Determine the [X, Y] coordinate at the center of the cell enclosing the given text.  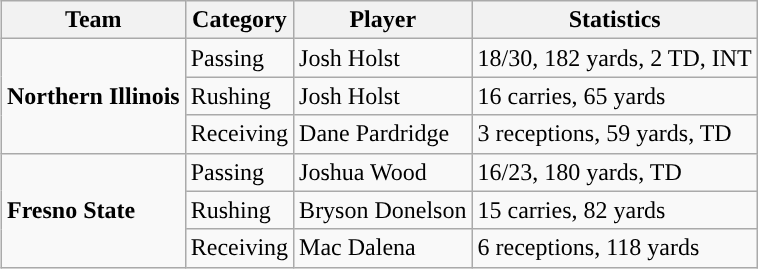
Northern Illinois [93, 96]
3 receptions, 59 yards, TD [614, 134]
Category [239, 20]
16 carries, 65 yards [614, 96]
Mac Dalena [383, 248]
Statistics [614, 20]
Bryson Donelson [383, 210]
Player [383, 20]
15 carries, 82 yards [614, 210]
Team [93, 20]
6 receptions, 118 yards [614, 248]
Fresno State [93, 210]
18/30, 182 yards, 2 TD, INT [614, 58]
Dane Pardridge [383, 134]
16/23, 180 yards, TD [614, 172]
Joshua Wood [383, 172]
